Pinpoint the cell where the given text exists, returning its (x, y) midpoint coordinate. 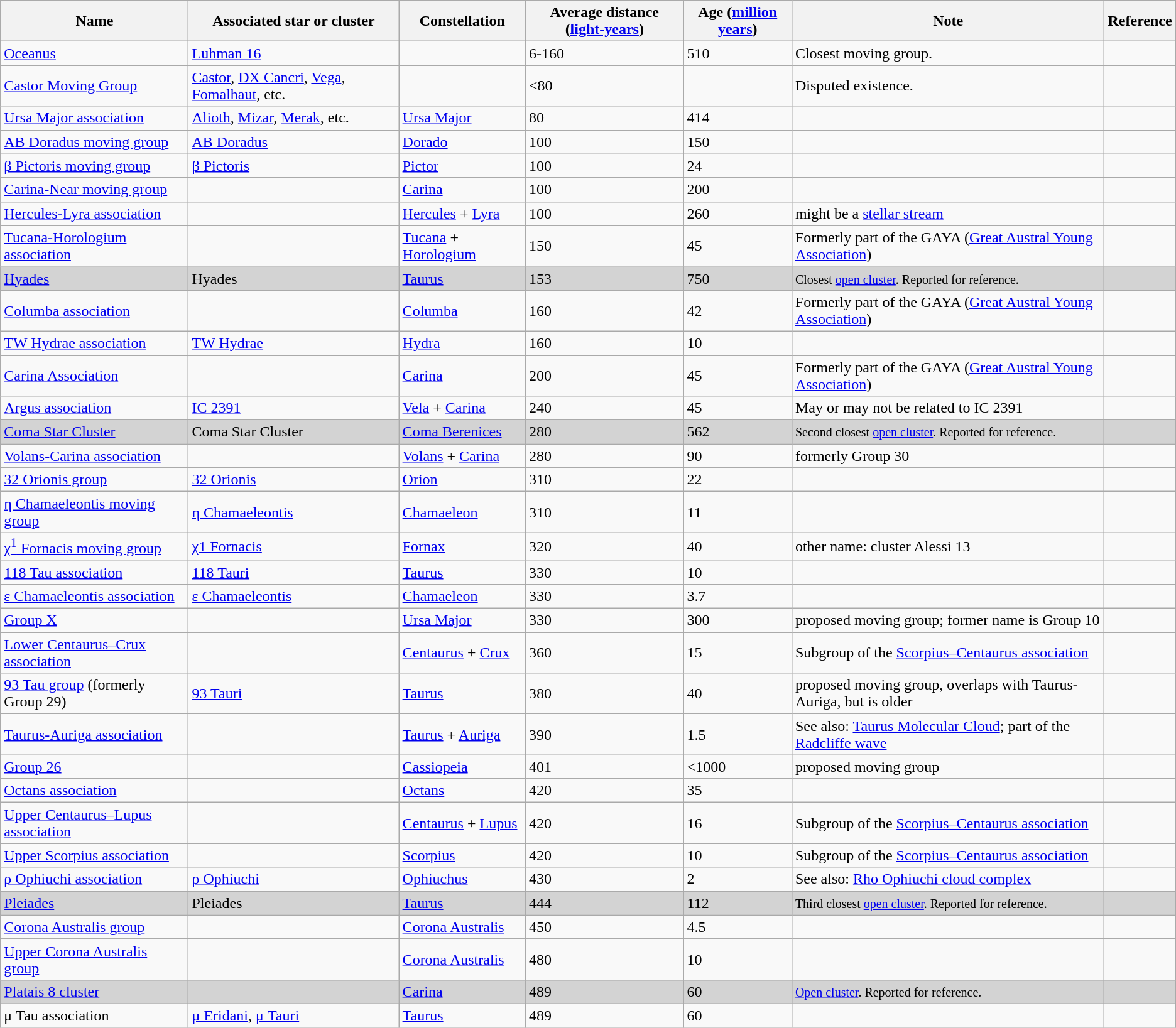
430 (604, 879)
Ursa Major association (94, 118)
80 (604, 118)
6-160 (604, 53)
93 Tau group (formerly Group 29) (94, 693)
380 (604, 693)
<80 (604, 85)
Alioth, Mizar, Merak, etc. (294, 118)
Scorpius (462, 855)
TW Hydrae (294, 343)
ρ Ophiuchi association (94, 879)
Luhman 16 (294, 53)
510 (738, 53)
Taurus + Auriga (462, 735)
750 (738, 278)
320 (604, 546)
Hercules + Lyra (462, 214)
χ1 Fornacis moving group (94, 546)
24 (738, 166)
Dorado (462, 142)
Volans-Carina association (94, 456)
Note (948, 21)
χ1 Fornacis (294, 546)
Centaurus + Lupus (462, 823)
Reference (1140, 21)
480 (604, 960)
β Pictoris moving group (94, 166)
Tucana + Horologium (462, 246)
Lower Centaurus–Crux association (94, 653)
ρ Ophiuchi (294, 879)
22 (738, 480)
Carina-Near moving group (94, 190)
Cassiopeia (462, 767)
May or may not be related to IC 2391 (948, 408)
360 (604, 653)
16 (738, 823)
TW Hydrae association (94, 343)
See also: Taurus Molecular Cloud; part of the Radcliffe wave (948, 735)
Coma Berenices (462, 432)
153 (604, 278)
proposed moving group, overlaps with Taurus-Auriga, but is older (948, 693)
Upper Corona Australis group (94, 960)
Castor, DX Cancri, Vega, Fomalhaut, etc. (294, 85)
η Chamaeleontis (294, 512)
See also: Rho Ophiuchi cloud complex (948, 879)
11 (738, 512)
Fornax (462, 546)
300 (738, 620)
Associated star or cluster (294, 21)
Open cluster. Reported for reference. (948, 992)
118 Tau association (94, 572)
15 (738, 653)
562 (738, 432)
Volans + Carina (462, 456)
Hydra (462, 343)
Constellation (462, 21)
Upper Scorpius association (94, 855)
Name (94, 21)
414 (738, 118)
4.5 (738, 927)
Age (million years) (738, 21)
Disputed existence. (948, 85)
ε Chamaeleontis association (94, 596)
32 Orionis (294, 480)
Tucana-Horologium association (94, 246)
42 (738, 310)
240 (604, 408)
32 Orionis group (94, 480)
Columba association (94, 310)
Octans association (94, 791)
<1000 (738, 767)
90 (738, 456)
Oceanus (94, 53)
Columba (462, 310)
Closest moving group. (948, 53)
3.7 (738, 596)
Vela + Carina (462, 408)
Castor Moving Group (94, 85)
Pictor (462, 166)
proposed moving group; former name is Group 10 (948, 620)
Group 26 (94, 767)
Orion (462, 480)
other name: cluster Alessi 13 (948, 546)
IC 2391 (294, 408)
112 (738, 903)
93 Tauri (294, 693)
Corona Australis group (94, 927)
Platais 8 cluster (94, 992)
β Pictoris (294, 166)
118 Tauri (294, 572)
Argus association (94, 408)
401 (604, 767)
Carina Association (94, 376)
35 (738, 791)
AB Doradus moving group (94, 142)
Closest open cluster. Reported for reference. (948, 278)
Group X (94, 620)
2 (738, 879)
Second closest open cluster. Reported for reference. (948, 432)
AB Doradus (294, 142)
ε Chamaeleontis (294, 596)
μ Tau association (94, 1015)
Upper Centaurus–Lupus association (94, 823)
450 (604, 927)
260 (738, 214)
Ophiuchus (462, 879)
Third closest open cluster. Reported for reference. (948, 903)
Hercules-Lyra association (94, 214)
might be a stellar stream (948, 214)
η Chamaeleontis moving group (94, 512)
μ Eridani, μ Tauri (294, 1015)
390 (604, 735)
Centaurus + Crux (462, 653)
Taurus-Auriga association (94, 735)
Average distance (light-years) (604, 21)
proposed moving group (948, 767)
Octans (462, 791)
formerly Group 30 (948, 456)
1.5 (738, 735)
444 (604, 903)
